Output the (x, y) coordinate of the center of the cell containing the given text.  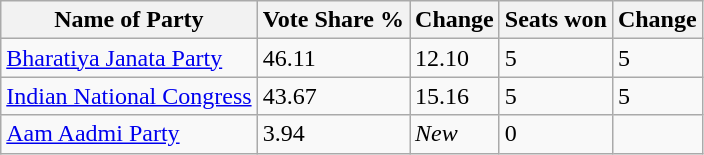
Seats won (556, 20)
Name of Party (129, 20)
43.67 (333, 96)
Indian National Congress (129, 96)
0 (556, 134)
Aam Aadmi Party (129, 134)
3.94 (333, 134)
Vote Share % (333, 20)
New (455, 134)
15.16 (455, 96)
Bharatiya Janata Party (129, 58)
12.10 (455, 58)
46.11 (333, 58)
